Provide the [x, y] coordinate of the cell's center where the given text is located.  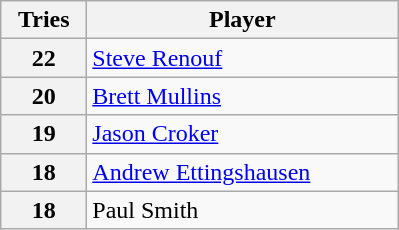
Tries [44, 20]
22 [44, 58]
Paul Smith [242, 210]
Player [242, 20]
Andrew Ettingshausen [242, 172]
19 [44, 134]
20 [44, 96]
Steve Renouf [242, 58]
Jason Croker [242, 134]
Brett Mullins [242, 96]
